From the cell containing the given text, extract its center point as (X, Y) coordinate. 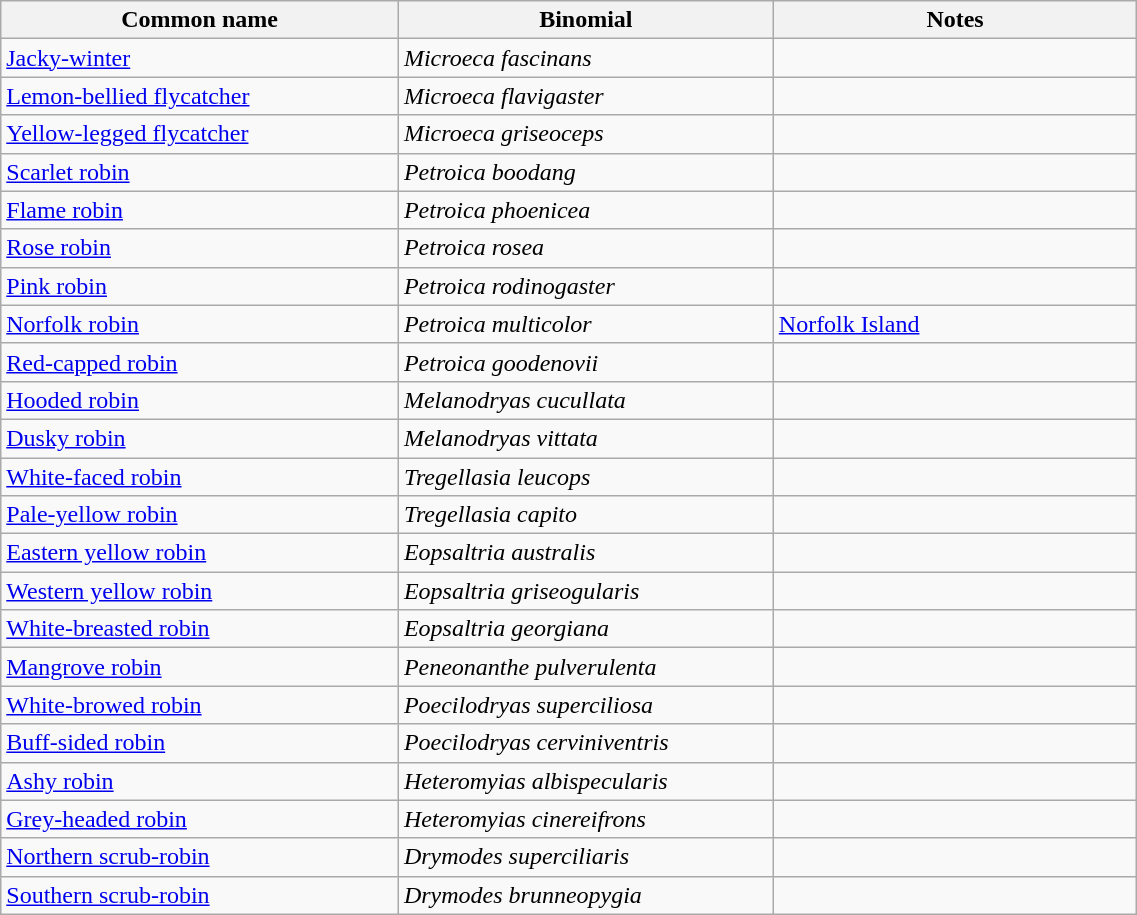
Eopsaltria griseogularis (586, 591)
Pale-yellow robin (200, 515)
Drymodes brunneopygia (586, 895)
Western yellow robin (200, 591)
Hooded robin (200, 400)
Common name (200, 20)
Poecilodryas cerviniventris (586, 743)
Eopsaltria georgiana (586, 629)
Ashy robin (200, 781)
Red-capped robin (200, 362)
Norfolk robin (200, 324)
White-faced robin (200, 477)
Pink robin (200, 286)
Norfolk Island (955, 324)
Binomial (586, 20)
Yellow-legged flycatcher (200, 134)
Mangrove robin (200, 667)
Scarlet robin (200, 172)
White-browed robin (200, 705)
Microeca griseoceps (586, 134)
Poecilodryas superciliosa (586, 705)
Tregellasia capito (586, 515)
Rose robin (200, 248)
Melanodryas vittata (586, 438)
Microeca flavigaster (586, 96)
Notes (955, 20)
Petroica rodinogaster (586, 286)
Jacky-winter (200, 58)
Lemon-bellied flycatcher (200, 96)
Drymodes superciliaris (586, 857)
Petroica boodang (586, 172)
Tregellasia leucops (586, 477)
Petroica phoenicea (586, 210)
Eopsaltria australis (586, 553)
Melanodryas cucullata (586, 400)
Buff-sided robin (200, 743)
Petroica goodenovii (586, 362)
Eastern yellow robin (200, 553)
White-breasted robin (200, 629)
Dusky robin (200, 438)
Petroica multicolor (586, 324)
Flame robin (200, 210)
Petroica rosea (586, 248)
Grey-headed robin (200, 819)
Heteromyias albispecularis (586, 781)
Microeca fascinans (586, 58)
Northern scrub-robin (200, 857)
Heteromyias cinereifrons (586, 819)
Peneonanthe pulverulenta (586, 667)
Southern scrub-robin (200, 895)
